Output the (X, Y) coordinate of the center of the cell containing the given text.  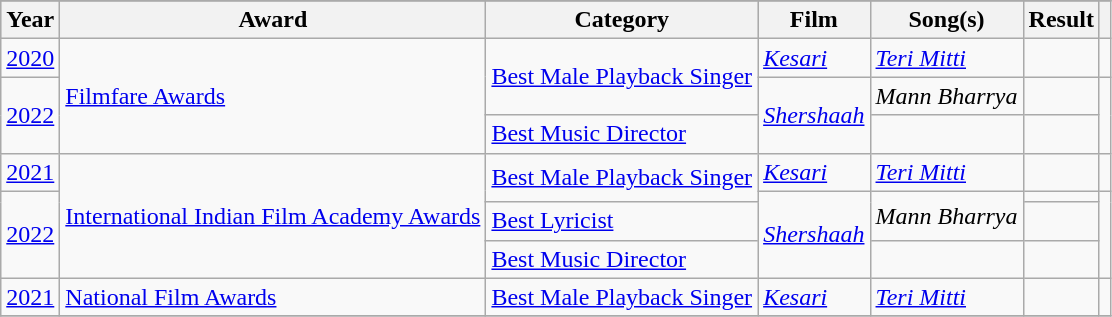
International Indian Film Academy Awards (273, 216)
Filmfare Awards (273, 96)
Award (273, 20)
Result (1061, 20)
Year (30, 20)
National Film Awards (273, 297)
Best Lyricist (622, 221)
Category (622, 20)
Film (814, 20)
Song(s) (946, 20)
2020 (30, 58)
